For the text-containing cell, return its midpoint in [X, Y] coordinate format. 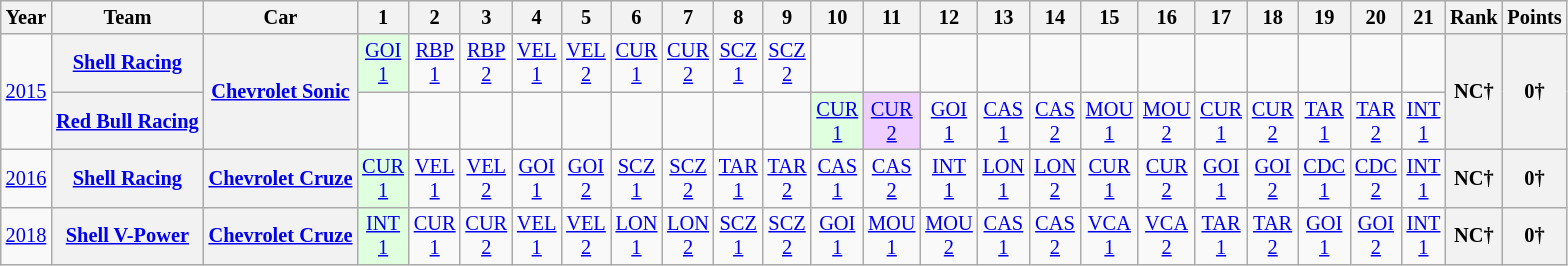
19 [1324, 17]
Car [281, 17]
Team [127, 17]
20 [1376, 17]
RBP1 [435, 63]
8 [738, 17]
11 [892, 17]
3 [486, 17]
6 [637, 17]
12 [948, 17]
21 [1424, 17]
7 [688, 17]
4 [536, 17]
Shell V-Power [127, 236]
2 [435, 17]
13 [1004, 17]
10 [837, 17]
2015 [26, 92]
2016 [26, 178]
RBP2 [486, 63]
CDC2 [1376, 178]
2018 [26, 236]
Red Bull Racing [127, 121]
18 [1273, 17]
Points [1535, 17]
Chevrolet Sonic [281, 92]
5 [586, 17]
Year [26, 17]
VCA1 [1110, 236]
17 [1221, 17]
1 [383, 17]
14 [1055, 17]
9 [788, 17]
16 [1166, 17]
Rank [1474, 17]
15 [1110, 17]
CDC1 [1324, 178]
VCA2 [1166, 236]
